Identify which cell holds the provided text, then report its [X, Y] central coordinate. 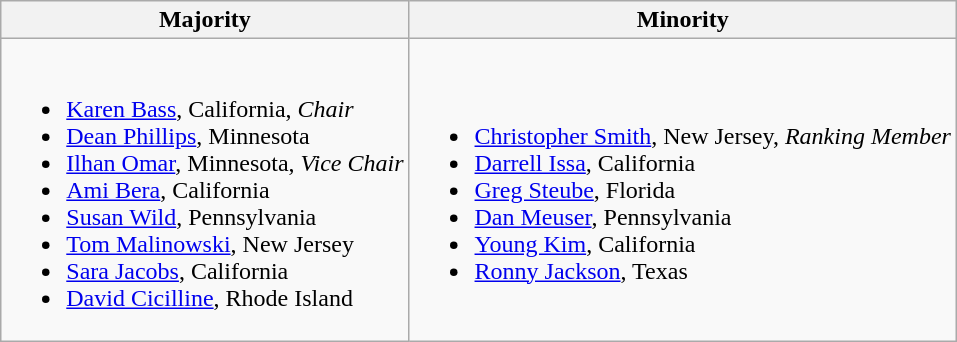
Majority [205, 20]
Minority [682, 20]
